Search for the cell housing the specified text and yield its (X, Y) center coordinate. 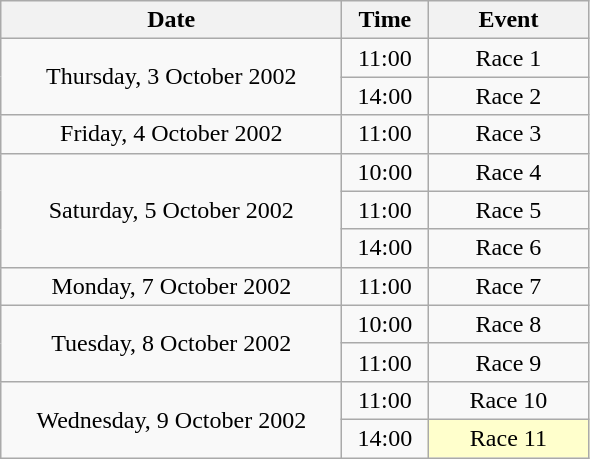
Race 10 (508, 400)
Race 5 (508, 210)
Thursday, 3 October 2002 (172, 77)
Race 11 (508, 438)
Race 2 (508, 96)
Saturday, 5 October 2002 (172, 210)
Event (508, 20)
Date (172, 20)
Race 8 (508, 324)
Race 7 (508, 286)
Time (385, 20)
Race 1 (508, 58)
Friday, 4 October 2002 (172, 134)
Race 4 (508, 172)
Race 6 (508, 248)
Race 3 (508, 134)
Tuesday, 8 October 2002 (172, 343)
Race 9 (508, 362)
Wednesday, 9 October 2002 (172, 419)
Monday, 7 October 2002 (172, 286)
